Provide the [x, y] coordinate of the cell's center where the given text is located.  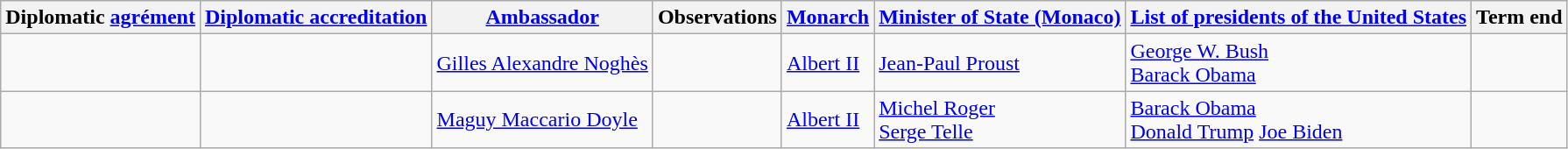
Monarch [827, 18]
Barack ObamaDonald Trump Joe Biden [1298, 119]
Minister of State (Monaco) [1000, 18]
Maguy Maccario Doyle [542, 119]
Diplomatic agrément [101, 18]
Gilles Alexandre Noghès [542, 63]
Jean-Paul Proust [1000, 63]
Ambassador [542, 18]
List of presidents of the United States [1298, 18]
Diplomatic accreditation [315, 18]
Observations [717, 18]
Michel RogerSerge Telle [1000, 119]
Term end [1520, 18]
George W. BushBarack Obama [1298, 63]
